Detect which cell encompasses the target text, then output its (X, Y) center coordinate. 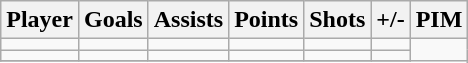
Player (40, 20)
PIM (439, 20)
Shots (338, 20)
Goals (113, 20)
Points (266, 20)
Assists (188, 20)
+/- (390, 20)
